Scan for the cell matching the given text and deliver its (X, Y) coordinate at center. 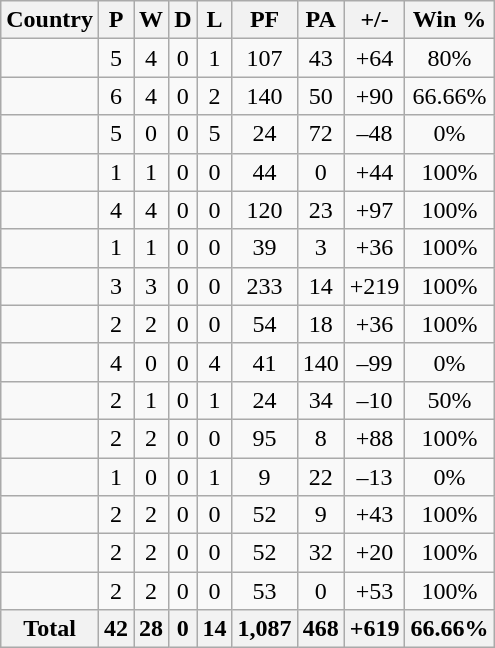
32 (320, 553)
Total (50, 629)
Country (50, 20)
34 (320, 400)
PA (320, 20)
D (183, 20)
PF (264, 20)
+219 (374, 286)
107 (264, 58)
+90 (374, 96)
–99 (374, 362)
–48 (374, 134)
50% (450, 400)
50 (320, 96)
+20 (374, 553)
1,087 (264, 629)
+88 (374, 438)
42 (116, 629)
72 (320, 134)
28 (152, 629)
W (152, 20)
18 (320, 324)
–13 (374, 477)
+44 (374, 172)
468 (320, 629)
39 (264, 248)
6 (116, 96)
120 (264, 210)
43 (320, 58)
+/- (374, 20)
+619 (374, 629)
+43 (374, 515)
–10 (374, 400)
95 (264, 438)
41 (264, 362)
53 (264, 591)
233 (264, 286)
+64 (374, 58)
+97 (374, 210)
44 (264, 172)
Win % (450, 20)
L (214, 20)
22 (320, 477)
54 (264, 324)
8 (320, 438)
23 (320, 210)
+53 (374, 591)
80% (450, 58)
P (116, 20)
